Find where the given text appears and provide that cell's center as (x, y) coordinate. 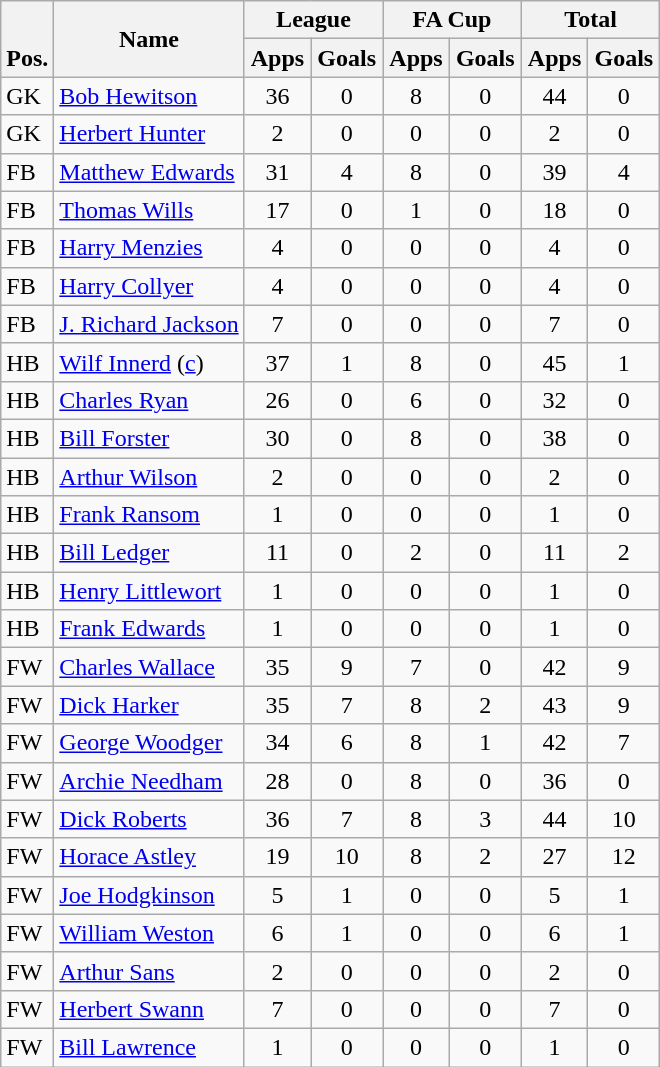
Wilf Innerd (c) (149, 362)
Dick Harker (149, 705)
32 (554, 400)
FA Cup (452, 20)
Horace Astley (149, 857)
45 (554, 362)
17 (278, 210)
31 (278, 172)
39 (554, 172)
18 (554, 210)
34 (278, 743)
30 (278, 438)
League (314, 20)
Herbert Swann (149, 1009)
Bill Forster (149, 438)
Dick Roberts (149, 819)
Arthur Wilson (149, 477)
28 (278, 781)
Frank Ransom (149, 515)
Harry Collyer (149, 286)
Bob Hewitson (149, 96)
J. Richard Jackson (149, 324)
Arthur Sans (149, 971)
William Weston (149, 933)
37 (278, 362)
43 (554, 705)
3 (485, 819)
George Woodger (149, 743)
Bill Lawrence (149, 1047)
27 (554, 857)
12 (624, 857)
26 (278, 400)
Total (590, 20)
Charles Wallace (149, 667)
38 (554, 438)
Charles Ryan (149, 400)
Archie Needham (149, 781)
Henry Littlewort (149, 591)
Name (149, 39)
Harry Menzies (149, 248)
19 (278, 857)
Herbert Hunter (149, 134)
Thomas Wills (149, 210)
Matthew Edwards (149, 172)
Bill Ledger (149, 553)
Frank Edwards (149, 629)
Joe Hodgkinson (149, 895)
Pos. (28, 39)
